Scan for the cell matching the given text and deliver its (x, y) coordinate at center. 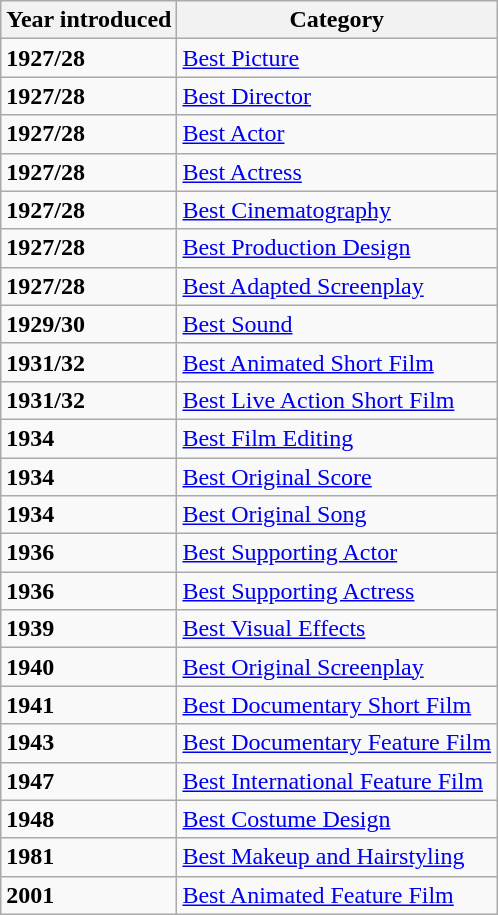
Best Live Action Short Film (337, 400)
1948 (89, 819)
Best Director (337, 96)
Category (337, 20)
Best Documentary Short Film (337, 705)
Best Animated Short Film (337, 362)
Best Original Score (337, 477)
Best Adapted Screenplay (337, 286)
Best Film Editing (337, 438)
1941 (89, 705)
1929/30 (89, 324)
Best Actress (337, 172)
Best Actor (337, 134)
Best Original Song (337, 515)
Best Visual Effects (337, 629)
1940 (89, 667)
Year introduced (89, 20)
Best Documentary Feature Film (337, 743)
Best Supporting Actress (337, 591)
1947 (89, 781)
Best Animated Feature Film (337, 895)
Best Sound (337, 324)
1981 (89, 857)
2001 (89, 895)
1939 (89, 629)
Best Costume Design (337, 819)
Best Makeup and Hairstyling (337, 857)
Best Cinematography (337, 210)
Best Supporting Actor (337, 553)
Best Production Design (337, 248)
Best Picture (337, 58)
Best International Feature Film (337, 781)
Best Original Screenplay (337, 667)
1943 (89, 743)
